Search for the cell housing the specified text and yield its [x, y] center coordinate. 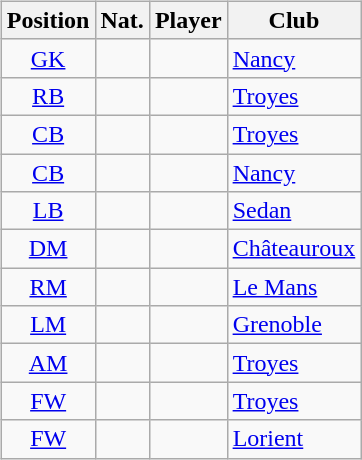
Grenoble [294, 325]
DM [48, 249]
Lorient [294, 439]
Position [48, 20]
Le Mans [294, 287]
LM [48, 325]
AM [48, 363]
Player [188, 20]
RM [48, 287]
Châteauroux [294, 249]
RB [48, 96]
LB [48, 211]
Nat. [122, 20]
Sedan [294, 211]
Club [294, 20]
GK [48, 58]
